Capture the cell that displays the provided text and extract its (x, y) central coordinate. 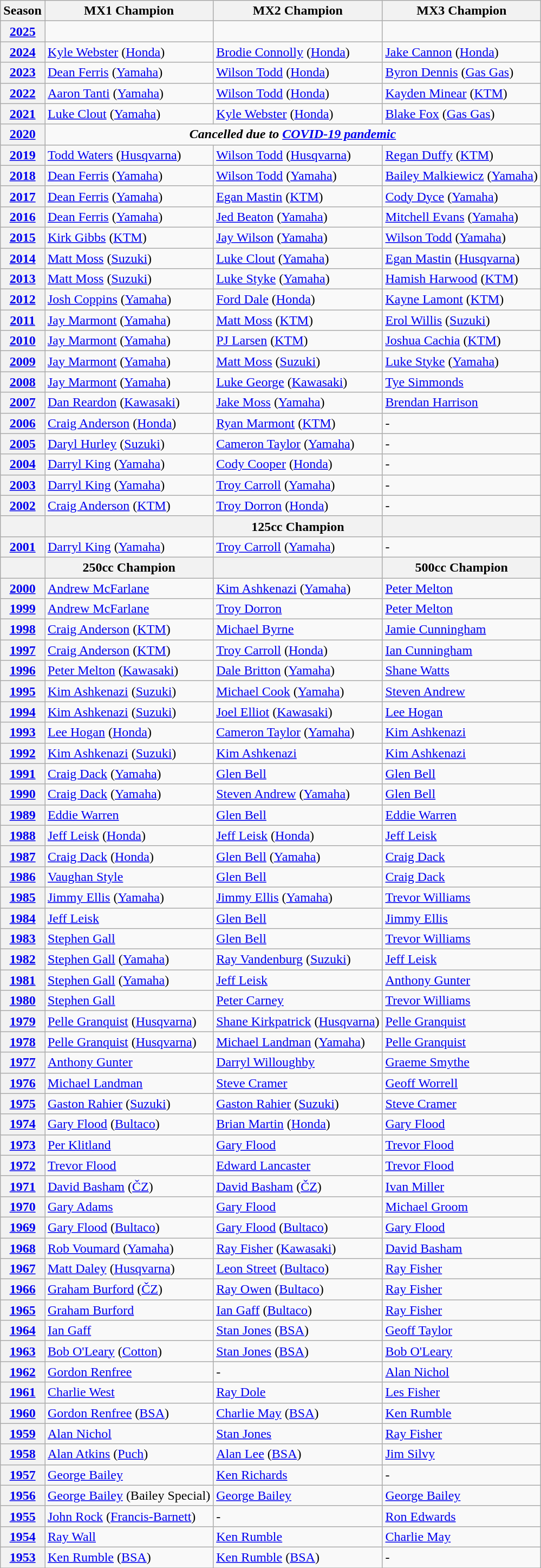
Stan Jones (298, 1434)
Charlie May (BSA) (298, 1413)
Ken Richards (298, 1475)
1990 (23, 794)
2017 (23, 196)
2011 (23, 320)
2012 (23, 300)
Michael Byrne (298, 630)
Ray Wall (129, 1537)
Shane Kirkpatrick (Husqvarna) (298, 1021)
Todd Waters (Husqvarna) (129, 155)
Season (23, 11)
1981 (23, 980)
Kim Ashkenazi (Yamaha) (298, 588)
Jimmy Ellis (461, 918)
1980 (23, 1001)
2000 (23, 588)
1971 (23, 1186)
1995 (23, 691)
MX3 Champion (461, 11)
Wilson Todd (Husqvarna) (298, 155)
2008 (23, 382)
2014 (23, 258)
George Bailey (Bailey Special) (129, 1495)
1959 (23, 1434)
2006 (23, 423)
1997 (23, 650)
Michael Landman (129, 1083)
2001 (23, 547)
Peter Carney (298, 1001)
2007 (23, 403)
Dan Reardon (Kawasaki) (129, 403)
Egan Mastin (KTM) (298, 196)
Kirk Gibbs (KTM) (129, 237)
2023 (23, 73)
1960 (23, 1413)
Ray Vandenburg (Suzuki) (298, 960)
2010 (23, 341)
1983 (23, 939)
Bob O'Leary (Cotton) (129, 1351)
Graham Burford (129, 1310)
1998 (23, 630)
1966 (23, 1290)
1996 (23, 671)
Blake Fox (Gas Gas) (461, 114)
1957 (23, 1475)
Jim Silvy (461, 1454)
Daryl Hurley (Suzuki) (129, 444)
Ian Gaff (Bultaco) (298, 1310)
Jamie Cunningham (461, 630)
Rob Voumard (Yamaha) (129, 1248)
Gordon Renfree (129, 1372)
MX1 Champion (129, 11)
Kayne Lamont (KTM) (461, 300)
1976 (23, 1083)
Darryl Willoughby (298, 1062)
Joshua Cachia (KTM) (461, 341)
Steven Andrew (Yamaha) (298, 794)
Alan Lee (BSA) (298, 1454)
Matt Moss (KTM) (298, 320)
Brodie Connolly (Honda) (298, 52)
Aaron Tanti (Yamaha) (129, 93)
Cody Cooper (Honda) (298, 464)
1965 (23, 1310)
Craig Anderson (Honda) (129, 423)
1969 (23, 1227)
Lee Hogan (Honda) (129, 733)
Matt Daley (Husqvarna) (129, 1269)
250cc Champion (129, 567)
1999 (23, 609)
1955 (23, 1516)
Ian Gaff (129, 1331)
Michael Cook (Yamaha) (298, 691)
1962 (23, 1372)
Hamish Harwood (KTM) (461, 279)
Ray Dole (298, 1392)
Per Klitland (129, 1145)
Ray Owen (Bultaco) (298, 1290)
Ivan Miller (461, 1186)
Bailey Malkiewicz (Yamaha) (461, 176)
Graham Burford (ČZ) (129, 1290)
Alan Atkins (Puch) (129, 1454)
Shane Watts (461, 671)
1985 (23, 897)
Erol Willis (Suzuki) (461, 320)
2022 (23, 93)
125cc Champion (298, 526)
1953 (23, 1557)
1954 (23, 1537)
1958 (23, 1454)
Regan Duffy (KTM) (461, 155)
Leon Street (Bultaco) (298, 1269)
1967 (23, 1269)
1956 (23, 1495)
Glen Bell (Yamaha) (298, 856)
Josh Coppins (Yamaha) (129, 300)
2009 (23, 361)
1968 (23, 1248)
1961 (23, 1392)
Gary Adams (129, 1207)
2018 (23, 176)
2025 (23, 31)
Luke George (Kawasaki) (298, 382)
Cancelled due to COVID-19 pandemic (292, 134)
1964 (23, 1331)
1987 (23, 856)
Edward Lancaster (298, 1165)
Peter Melton (Kawasaki) (129, 671)
Graeme Smythe (461, 1062)
2005 (23, 444)
PJ Larsen (KTM) (298, 341)
1989 (23, 815)
1991 (23, 774)
David Basham (461, 1248)
2016 (23, 217)
1973 (23, 1145)
Ron Edwards (461, 1516)
1978 (23, 1042)
Tye Simmonds (461, 382)
1979 (23, 1021)
Les Fisher (461, 1392)
1972 (23, 1165)
1984 (23, 918)
1963 (23, 1351)
Troy Dorron (298, 609)
2003 (23, 485)
Troy Carroll (Honda) (298, 650)
Brian Martin (Honda) (298, 1124)
Jay Wilson (Yamaha) (298, 237)
2021 (23, 114)
Jake Moss (Yamaha) (298, 403)
Craig Dack (Honda) (129, 856)
Egan Mastin (Husqvarna) (461, 258)
Troy Dorron (Honda) (298, 506)
2020 (23, 134)
MX2 Champion (298, 11)
1975 (23, 1104)
Ryan Marmont (KTM) (298, 423)
2019 (23, 155)
2013 (23, 279)
Lee Hogan (461, 712)
Mitchell Evans (Yamaha) (461, 217)
Charlie May (461, 1537)
1977 (23, 1062)
Charlie West (129, 1392)
Bob O'Leary (461, 1351)
500cc Champion (461, 567)
Joel Elliot (Kawasaki) (298, 712)
2024 (23, 52)
Geoff Taylor (461, 1331)
2015 (23, 237)
Michael Groom (461, 1207)
Byron Dennis (Gas Gas) (461, 73)
1992 (23, 753)
Michael Landman (Yamaha) (298, 1042)
1970 (23, 1207)
1994 (23, 712)
Jake Cannon (Honda) (461, 52)
Kayden Minear (KTM) (461, 93)
2002 (23, 506)
Ford Dale (Honda) (298, 300)
1986 (23, 877)
2004 (23, 464)
Brendan Harrison (461, 403)
Steven Andrew (461, 691)
Ray Fisher (Kawasaki) (298, 1248)
Dale Britton (Yamaha) (298, 671)
1988 (23, 835)
Ian Cunningham (461, 650)
1974 (23, 1124)
Gordon Renfree (BSA) (129, 1413)
Geoff Worrell (461, 1083)
1982 (23, 960)
John Rock (Francis-Barnett) (129, 1516)
Jed Beaton (Yamaha) (298, 217)
Vaughan Style (129, 877)
1993 (23, 733)
Cody Dyce (Yamaha) (461, 196)
